Extract the [x, y] coordinate from the center of the cell holding the provided text.  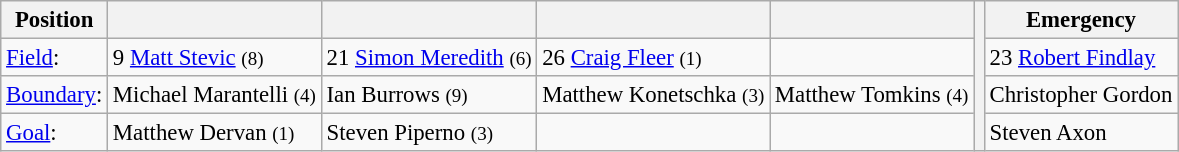
Boundary: [54, 95]
Matthew Tomkins (4) [872, 95]
Matthew Konetschka (3) [654, 95]
21 Simon Meredith (6) [429, 58]
Matthew Dervan (1) [215, 133]
Michael Marantelli (4) [215, 95]
Emergency [1080, 20]
26 Craig Fleer (1) [654, 58]
Christopher Gordon [1080, 95]
Steven Axon [1080, 133]
Ian Burrows (9) [429, 95]
Goal: [54, 133]
Position [54, 20]
9 Matt Stevic (8) [215, 58]
23 Robert Findlay [1080, 58]
Steven Piperno (3) [429, 133]
Field: [54, 58]
